Capture the cell that displays the provided text and extract its (x, y) central coordinate. 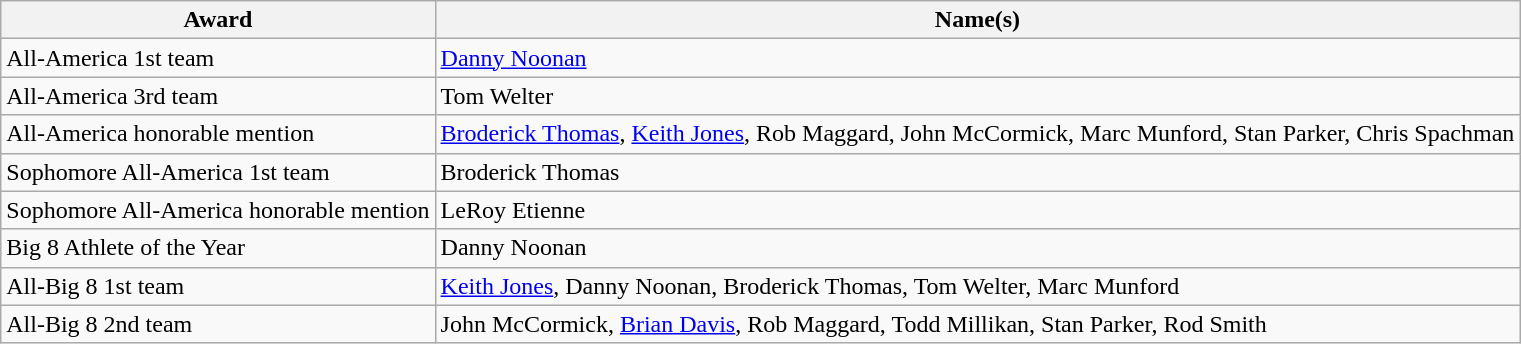
John McCormick, Brian Davis, Rob Maggard, Todd Millikan, Stan Parker, Rod Smith (978, 324)
Sophomore All-America honorable mention (218, 210)
Award (218, 20)
All-Big 8 2nd team (218, 324)
All-America 3rd team (218, 96)
All-Big 8 1st team (218, 286)
Name(s) (978, 20)
Broderick Thomas (978, 172)
All-America honorable mention (218, 134)
All-America 1st team (218, 58)
LeRoy Etienne (978, 210)
Keith Jones, Danny Noonan, Broderick Thomas, Tom Welter, Marc Munford (978, 286)
Tom Welter (978, 96)
Big 8 Athlete of the Year (218, 248)
Broderick Thomas, Keith Jones, Rob Maggard, John McCormick, Marc Munford, Stan Parker, Chris Spachman (978, 134)
Sophomore All-America 1st team (218, 172)
